Identify which cell holds the provided text, then report its (x, y) central coordinate. 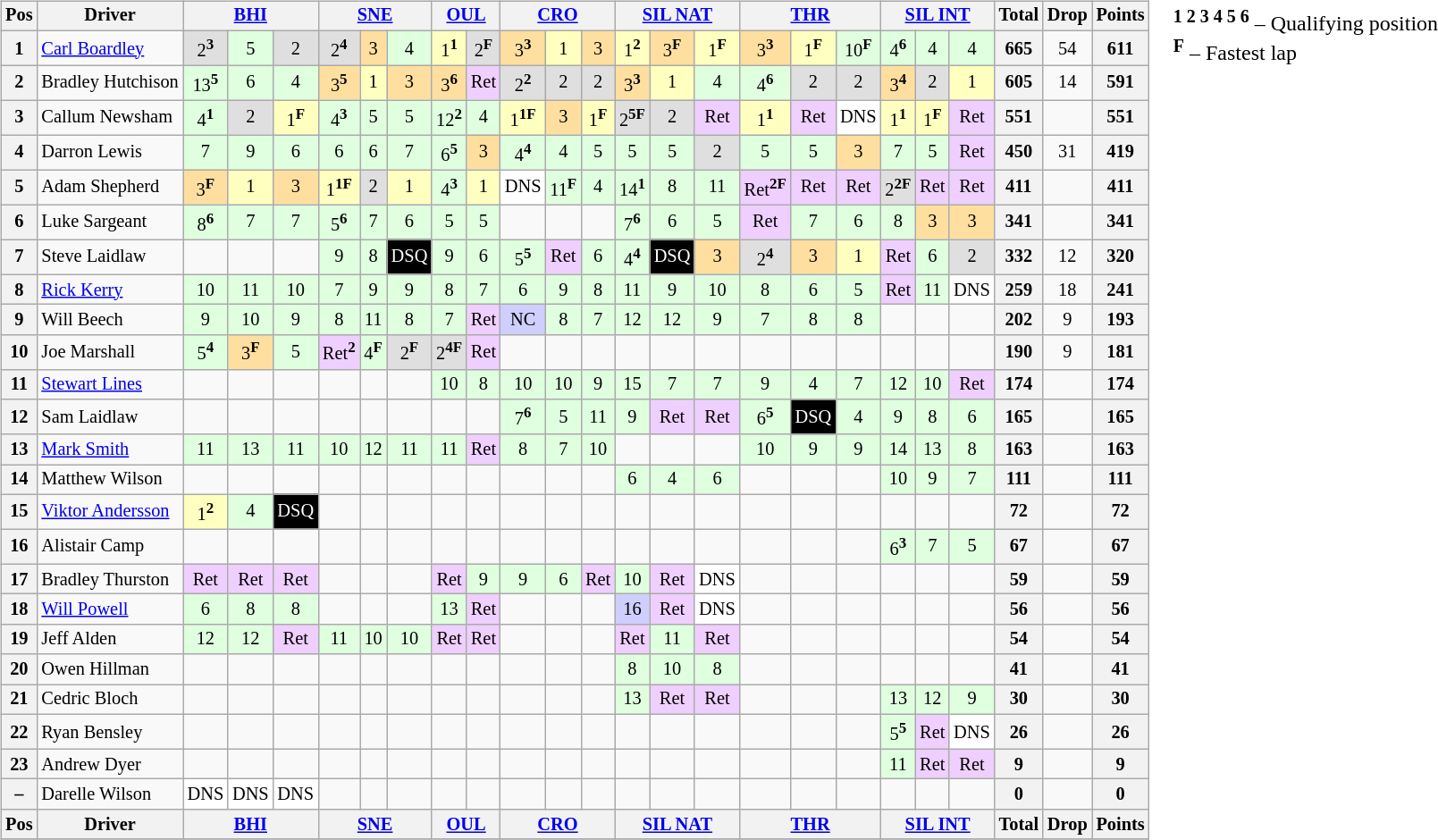
190 (1019, 352)
Callum Newsham (109, 118)
63 (899, 547)
122 (449, 118)
Mark Smith (109, 449)
Bradley Thurston (109, 579)
Darron Lewis (109, 152)
19 (19, 639)
193 (1121, 320)
Ret2F (765, 188)
Joe Marshall (109, 352)
419 (1121, 152)
320 (1121, 257)
Stewart Lines (109, 384)
Steve Laidlaw (109, 257)
605 (1019, 82)
202 (1019, 320)
34 (899, 82)
135 (206, 82)
Alistair Camp (109, 547)
17 (19, 579)
Viktor Andersson (109, 511)
4F (373, 352)
Luke Sargeant (109, 222)
Darelle Wilson (109, 794)
Matthew Wilson (109, 480)
Will Powell (109, 609)
Jeff Alden (109, 639)
36 (449, 82)
86 (206, 222)
31 (1067, 152)
141 (633, 188)
Owen Hillman (109, 669)
450 (1019, 152)
Ryan Bensley (109, 731)
35 (339, 82)
241 (1121, 290)
10F (858, 48)
24F (449, 352)
Rick Kerry (109, 290)
21 (19, 700)
Carl Boardley (109, 48)
259 (1019, 290)
25F (633, 118)
332 (1019, 257)
Adam Shepherd (109, 188)
Ret2 (339, 352)
20 (19, 669)
Will Beech (109, 320)
Cedric Bloch (109, 700)
665 (1019, 48)
Andrew Dyer (109, 764)
591 (1121, 82)
– (19, 794)
181 (1121, 352)
NC (523, 320)
Sam Laidlaw (109, 416)
22F (899, 188)
Bradley Hutchison (109, 82)
611 (1121, 48)
